Return the [x, y] coordinate for the center point of the cell that contains the specified text.  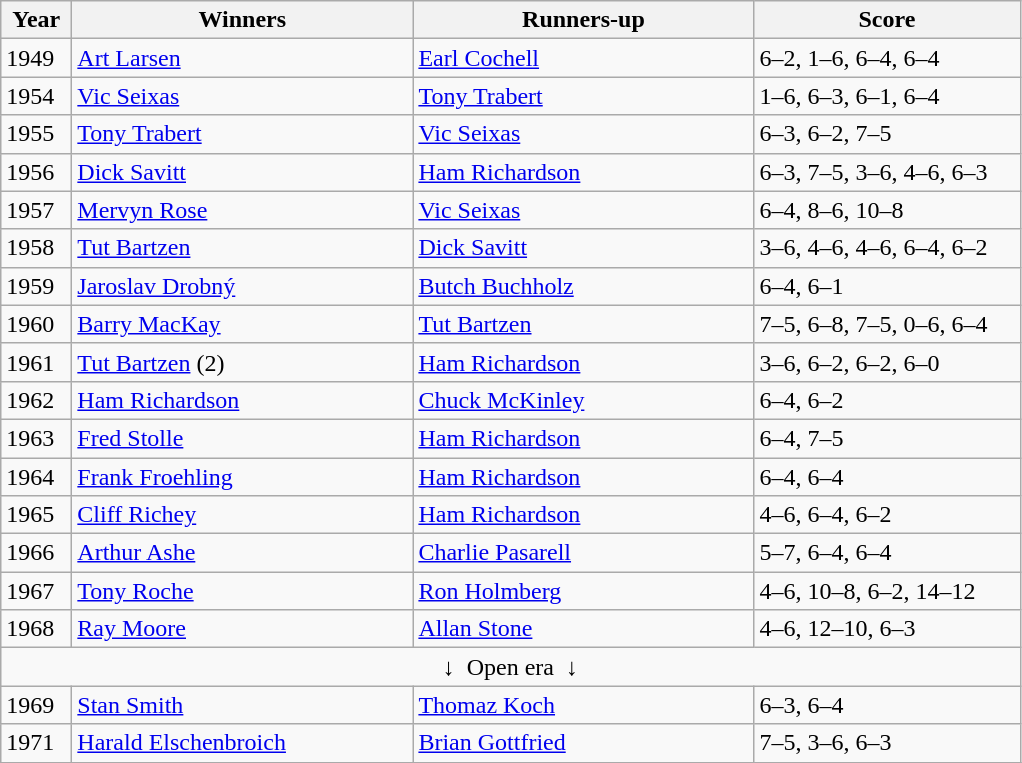
Ray Moore [242, 629]
6–4, 6–4 [887, 477]
1967 [36, 591]
6–3, 6–4 [887, 705]
6–4, 6–2 [887, 400]
Brian Gottfried [584, 743]
1971 [36, 743]
6–4, 7–5 [887, 438]
6–4, 6–1 [887, 286]
Runners-up [584, 20]
1955 [36, 134]
Stan Smith [242, 705]
6–2, 1–6, 6–4, 6–4 [887, 58]
Arthur Ashe [242, 553]
Barry MacKay [242, 324]
Cliff Richey [242, 515]
1965 [36, 515]
Chuck McKinley [584, 400]
Earl Cochell [584, 58]
1963 [36, 438]
6–4, 8–6, 10–8 [887, 210]
↓ Open era ↓ [510, 667]
Fred Stolle [242, 438]
Tut Bartzen (2) [242, 362]
Thomaz Koch [584, 705]
1961 [36, 362]
1962 [36, 400]
7–5, 6–8, 7–5, 0–6, 6–4 [887, 324]
1954 [36, 96]
3–6, 6–2, 6–2, 6–0 [887, 362]
5–7, 6–4, 6–4 [887, 553]
1968 [36, 629]
1958 [36, 248]
Score [887, 20]
Charlie Pasarell [584, 553]
1957 [36, 210]
Year [36, 20]
Allan Stone [584, 629]
Frank Froehling [242, 477]
Tony Roche [242, 591]
Jaroslav Drobný [242, 286]
3–6, 4–6, 4–6, 6–4, 6–2 [887, 248]
1949 [36, 58]
6–3, 6–2, 7–5 [887, 134]
Butch Buchholz [584, 286]
1969 [36, 705]
Art Larsen [242, 58]
1964 [36, 477]
1–6, 6–3, 6–1, 6–4 [887, 96]
4–6, 12–10, 6–3 [887, 629]
Winners [242, 20]
1960 [36, 324]
Mervyn Rose [242, 210]
1959 [36, 286]
7–5, 3–6, 6–3 [887, 743]
1966 [36, 553]
4–6, 10–8, 6–2, 14–12 [887, 591]
6–3, 7–5, 3–6, 4–6, 6–3 [887, 172]
Harald Elschenbroich [242, 743]
1956 [36, 172]
Ron Holmberg [584, 591]
4–6, 6–4, 6–2 [887, 515]
